For the text-containing cell, return its midpoint in (x, y) coordinate format. 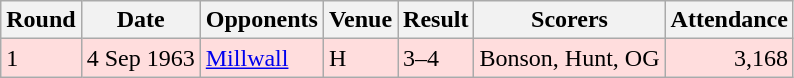
Result (436, 20)
Venue (360, 20)
H (360, 58)
Date (140, 20)
Bonson, Hunt, OG (570, 58)
4 Sep 1963 (140, 58)
Millwall (262, 58)
Attendance (729, 20)
Opponents (262, 20)
1 (41, 58)
3,168 (729, 58)
3–4 (436, 58)
Round (41, 20)
Scorers (570, 20)
